Pinpoint the cell where the given text exists, returning its [x, y] midpoint coordinate. 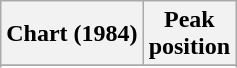
Chart (1984) [72, 34]
Peakposition [189, 34]
